Search for the cell housing the specified text and yield its [x, y] center coordinate. 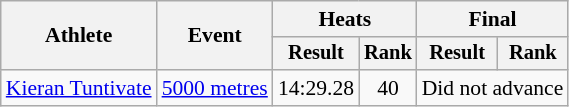
Athlete [79, 36]
Did not advance [493, 88]
Heats [345, 19]
Event [215, 36]
40 [388, 88]
5000 metres [215, 88]
Final [493, 19]
14:29.28 [316, 88]
Kieran Tuntivate [79, 88]
